Return [x, y] of the center of cell containing provided text 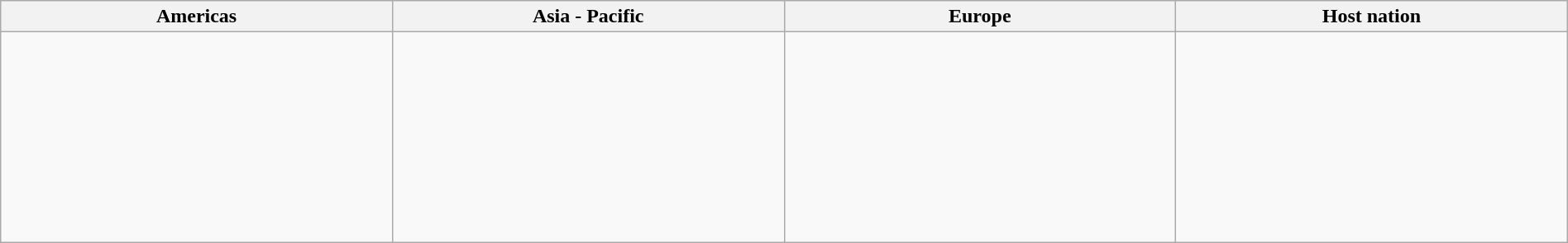
Americas [197, 17]
Asia - Pacific [588, 17]
Europe [980, 17]
Host nation [1372, 17]
